Locate the cell with the specified text and output its [x, y] center coordinate. 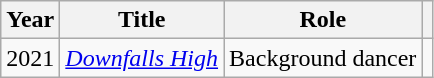
Background dancer [323, 58]
Downfalls High [142, 58]
Role [323, 20]
Year [30, 20]
Title [142, 20]
2021 [30, 58]
